Capture the cell that displays the provided text and extract its [X, Y] central coordinate. 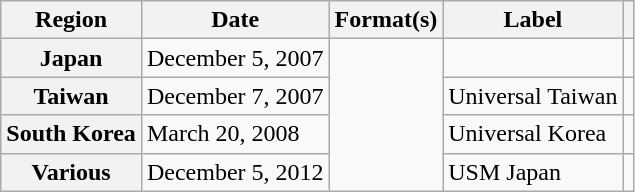
Japan [72, 58]
December 5, 2012 [235, 172]
USM Japan [533, 172]
Format(s) [386, 20]
December 7, 2007 [235, 96]
Taiwan [72, 96]
South Korea [72, 134]
Label [533, 20]
Universal Korea [533, 134]
March 20, 2008 [235, 134]
Various [72, 172]
Date [235, 20]
Region [72, 20]
Universal Taiwan [533, 96]
December 5, 2007 [235, 58]
